Find where the given text appears and provide that cell's center as [X, Y] coordinate. 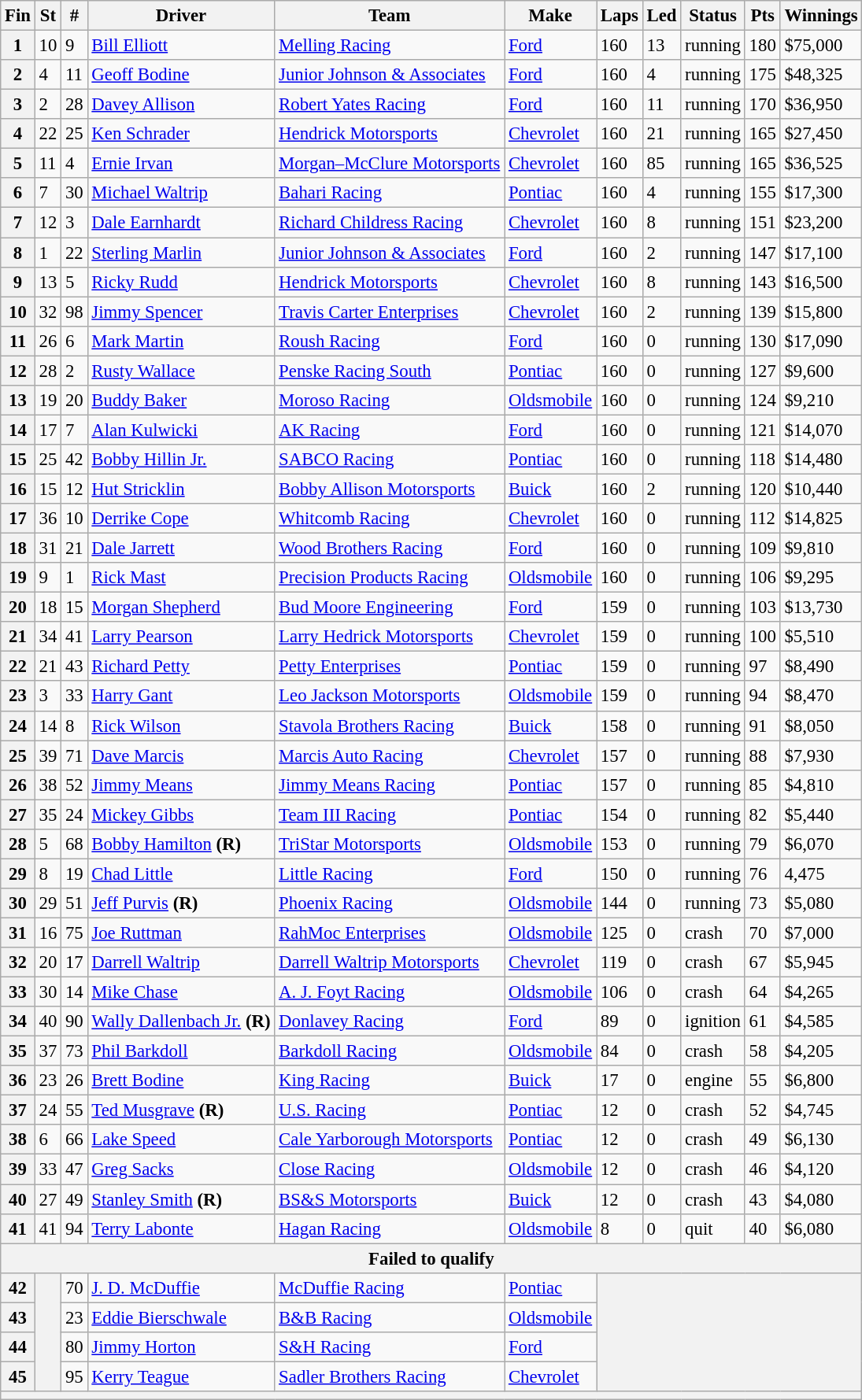
Bobby Hamilton (R) [181, 844]
Bobby Allison Motorsports [390, 489]
Failed to qualify [431, 1258]
Brett Bodine [181, 1080]
Larry Hedrick Motorsports [390, 637]
$4,080 [821, 1199]
$5,080 [821, 903]
Derrike Cope [181, 519]
$27,450 [821, 134]
Mickey Gibbs [181, 815]
79 [762, 844]
Status [713, 16]
144 [620, 903]
$9,295 [821, 578]
$5,510 [821, 637]
$23,200 [821, 223]
RahMoc Enterprises [390, 933]
Kerry Teague [181, 1376]
80 [74, 1347]
Ernie Irvan [181, 164]
121 [762, 430]
Joe Ruttman [181, 933]
U.S. Racing [390, 1110]
St [47, 16]
Bahari Racing [390, 193]
Precision Products Racing [390, 578]
Close Racing [390, 1169]
$16,500 [821, 282]
$4,585 [821, 1021]
$17,090 [821, 341]
147 [762, 253]
155 [762, 193]
46 [762, 1169]
$7,000 [821, 933]
Roush Racing [390, 341]
$17,300 [821, 193]
Travis Carter Enterprises [390, 312]
Dale Earnhardt [181, 223]
Morgan Shepherd [181, 608]
Barkdoll Racing [390, 1051]
Penske Racing South [390, 371]
120 [762, 489]
Buddy Baker [181, 401]
175 [762, 75]
$17,100 [821, 253]
Team III Racing [390, 815]
Jeff Purvis (R) [181, 903]
Stavola Brothers Racing [390, 726]
170 [762, 105]
118 [762, 460]
Ricky Rudd [181, 282]
127 [762, 371]
$13,730 [821, 608]
Hut Stricklin [181, 489]
Lake Speed [181, 1140]
Fin [18, 16]
Geoff Bodine [181, 75]
$6,070 [821, 844]
$14,825 [821, 519]
91 [762, 726]
$4,745 [821, 1110]
$5,440 [821, 815]
Wood Brothers Racing [390, 549]
$14,480 [821, 460]
$9,210 [821, 401]
Robert Yates Racing [390, 105]
Harry Gant [181, 696]
Leo Jackson Motorsports [390, 696]
82 [762, 815]
76 [762, 874]
Darrell Waltrip Motorsports [390, 962]
112 [762, 519]
$36,950 [821, 105]
Stanley Smith (R) [181, 1199]
$4,120 [821, 1169]
90 [74, 1021]
J. D. McDuffie [181, 1287]
75 [74, 933]
$6,080 [821, 1228]
Donlavey Racing [390, 1021]
$6,130 [821, 1140]
# [74, 16]
Rusty Wallace [181, 371]
Jimmy Means [181, 785]
Sterling Marlin [181, 253]
44 [18, 1347]
$8,050 [821, 726]
66 [74, 1140]
quit [713, 1228]
Richard Petty [181, 667]
Little Racing [390, 874]
Petty Enterprises [390, 667]
Ted Musgrave (R) [181, 1110]
B&B Racing [390, 1317]
143 [762, 282]
Bill Elliott [181, 46]
S&H Racing [390, 1347]
Terry Labonte [181, 1228]
Dave Marcis [181, 755]
Richard Childress Racing [390, 223]
Davey Allison [181, 105]
71 [74, 755]
68 [74, 844]
engine [713, 1080]
4,475 [821, 874]
Phoenix Racing [390, 903]
$8,470 [821, 696]
130 [762, 341]
Jimmy Horton [181, 1347]
151 [762, 223]
Winnings [821, 16]
Driver [181, 16]
$75,000 [821, 46]
$5,945 [821, 962]
ignition [713, 1021]
84 [620, 1051]
$4,265 [821, 992]
Darrell Waltrip [181, 962]
Ken Schrader [181, 134]
98 [74, 312]
McDuffie Racing [390, 1287]
Whitcomb Racing [390, 519]
Rick Wilson [181, 726]
119 [620, 962]
125 [620, 933]
100 [762, 637]
124 [762, 401]
$7,930 [821, 755]
103 [762, 608]
51 [74, 903]
154 [620, 815]
Led [661, 16]
$15,800 [821, 312]
Mike Chase [181, 992]
Dale Jarrett [181, 549]
Bud Moore Engineering [390, 608]
Chad Little [181, 874]
$14,070 [821, 430]
Moroso Racing [390, 401]
A. J. Foyt Racing [390, 992]
Jimmy Means Racing [390, 785]
47 [74, 1169]
$36,525 [821, 164]
97 [762, 667]
Laps [620, 16]
$9,600 [821, 371]
Greg Sacks [181, 1169]
$4,205 [821, 1051]
89 [620, 1021]
TriStar Motorsports [390, 844]
Hagan Racing [390, 1228]
Mark Martin [181, 341]
SABCO Racing [390, 460]
$4,810 [821, 785]
Eddie Bierschwale [181, 1317]
139 [762, 312]
58 [762, 1051]
Sadler Brothers Racing [390, 1376]
$48,325 [821, 75]
$8,490 [821, 667]
Jimmy Spencer [181, 312]
109 [762, 549]
153 [620, 844]
150 [620, 874]
King Racing [390, 1080]
180 [762, 46]
$10,440 [821, 489]
Make [551, 16]
67 [762, 962]
Phil Barkdoll [181, 1051]
Bobby Hillin Jr. [181, 460]
Melling Racing [390, 46]
Cale Yarborough Motorsports [390, 1140]
Rick Mast [181, 578]
Pts [762, 16]
Alan Kulwicki [181, 430]
Michael Waltrip [181, 193]
BS&S Motorsports [390, 1199]
158 [620, 726]
$6,800 [821, 1080]
Marcis Auto Racing [390, 755]
Team [390, 16]
61 [762, 1021]
Larry Pearson [181, 637]
64 [762, 992]
95 [74, 1376]
$9,810 [821, 549]
Morgan–McClure Motorsports [390, 164]
Wally Dallenbach Jr. (R) [181, 1021]
88 [762, 755]
AK Racing [390, 430]
45 [18, 1376]
